Provide the (X, Y) coordinate of the cell's center where the given text is located.  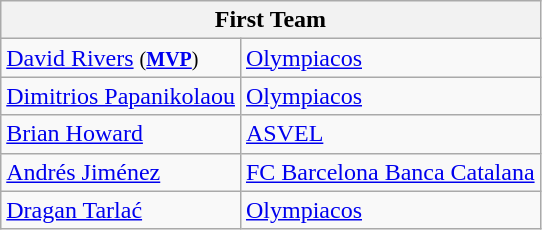
David Rivers (MVP) (121, 58)
First Team (270, 20)
FC Barcelona Banca Catalana (390, 172)
ASVEL (390, 134)
Andrés Jiménez (121, 172)
Dragan Tarlać (121, 210)
Dimitrios Papanikolaou (121, 96)
Brian Howard (121, 134)
